Output the (x, y) coordinate of the center of the cell containing the given text.  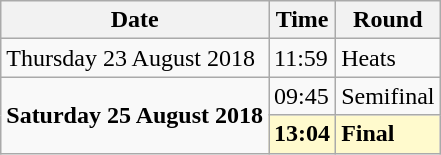
Semifinal (388, 96)
Heats (388, 58)
Round (388, 20)
Final (388, 134)
11:59 (302, 58)
Saturday 25 August 2018 (135, 115)
09:45 (302, 96)
13:04 (302, 134)
Thursday 23 August 2018 (135, 58)
Date (135, 20)
Time (302, 20)
